Extract the (x, y) coordinate from the center of the cell holding the provided text.  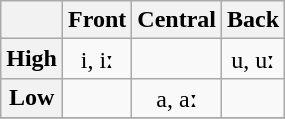
u, uː (254, 59)
Back (254, 20)
Low (32, 98)
Front (98, 20)
a, aː (177, 98)
High (32, 59)
i, iː (98, 59)
Central (177, 20)
